Return the [x, y] coordinate for the center point of the cell that contains the specified text.  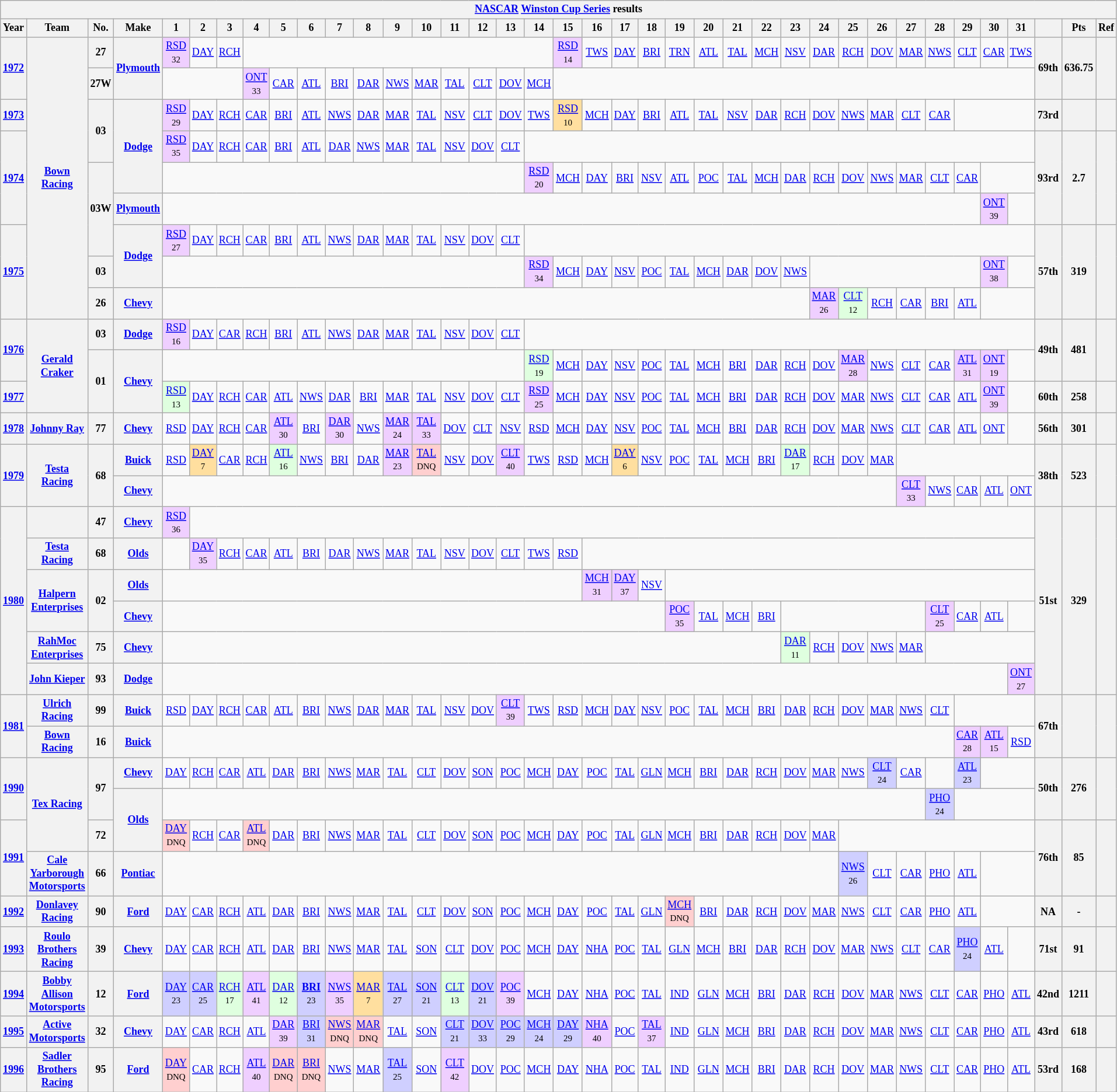
RSD20 [539, 178]
72 [100, 836]
TAL37 [652, 1032]
ATL40 [256, 1069]
85 [1078, 858]
75 [100, 648]
MCH24 [539, 1032]
DAY29 [568, 1032]
Team [57, 28]
1976 [14, 350]
DOV33 [483, 1032]
76th [1049, 858]
DARDNQ [284, 1069]
NWSDNQ [340, 1032]
69th [1049, 68]
1979 [14, 475]
1972 [14, 68]
CLT13 [455, 994]
523 [1078, 475]
Donlavey Racing [57, 912]
1995 [14, 1032]
ONT27 [1021, 679]
DOV21 [483, 994]
90 [100, 912]
2.7 [1078, 177]
3 [229, 28]
43rd [1049, 1032]
RSD35 [176, 146]
15 [568, 28]
13 [510, 28]
14 [539, 28]
RSD13 [176, 397]
DAR30 [340, 428]
73rd [1049, 115]
DAY7 [203, 460]
DAR11 [795, 648]
168 [1078, 1069]
ATL31 [968, 366]
ONT19 [994, 366]
POC39 [510, 994]
RSD10 [568, 115]
01 [100, 382]
6 [312, 28]
Tex Racing [57, 804]
95 [100, 1069]
5 [284, 28]
RSD32 [176, 53]
2 [203, 28]
RSD29 [176, 115]
TAL33 [426, 428]
CLT42 [455, 1069]
RSD19 [539, 366]
481 [1078, 350]
CAR28 [968, 742]
DAR17 [795, 460]
DAR12 [284, 994]
1990 [14, 789]
RahMoc Enterprises [57, 648]
DAY35 [203, 554]
MAR26 [824, 303]
Sadler Brothers Racing [57, 1069]
29 [968, 28]
319 [1078, 272]
77 [100, 428]
CLT12 [853, 303]
No. [100, 28]
TAL25 [398, 1069]
1994 [14, 994]
67th [1049, 726]
50th [1049, 789]
23 [795, 28]
1975 [14, 272]
329 [1078, 601]
MCH31 [597, 585]
CAR25 [203, 994]
49th [1049, 350]
27W [100, 84]
93 [100, 679]
1992 [14, 912]
Make [138, 28]
NA [1049, 912]
28 [940, 28]
Bobby Allison Motorsports [57, 994]
21 [737, 28]
NWS26 [853, 874]
25 [853, 28]
7 [340, 28]
CLT33 [911, 491]
1 [176, 28]
17 [625, 28]
1977 [14, 397]
301 [1078, 428]
POC29 [510, 1032]
DAR39 [284, 1032]
9 [398, 28]
1211 [1078, 994]
MAR7 [368, 994]
RSD25 [539, 397]
1973 [14, 115]
CLT40 [510, 460]
Ulrich Racing [57, 710]
02 [100, 601]
22 [767, 28]
ATL16 [284, 460]
1991 [14, 858]
1981 [14, 726]
8 [368, 28]
Ref [1106, 28]
- [1078, 912]
Roulo Brothers Racing [57, 949]
91 [1078, 949]
ATL30 [284, 428]
NHA40 [597, 1032]
Pontiac [138, 874]
SON21 [426, 994]
BRIDNQ [312, 1069]
53rd [1049, 1069]
BRI23 [312, 994]
MAR24 [398, 428]
POC35 [680, 616]
DAY23 [176, 994]
19 [680, 28]
Johnny Ray [57, 428]
CLT24 [882, 773]
97 [100, 789]
MAR28 [853, 366]
NWS35 [340, 994]
1993 [14, 949]
ATL15 [994, 742]
93rd [1049, 177]
20 [708, 28]
1980 [14, 601]
51st [1049, 601]
99 [100, 710]
24 [824, 28]
10 [426, 28]
31 [1021, 28]
18 [652, 28]
60th [1049, 397]
RCH17 [229, 994]
ONT38 [994, 272]
276 [1078, 789]
258 [1078, 397]
ATL23 [968, 773]
TALDNQ [426, 460]
MCHDNQ [680, 912]
1978 [14, 428]
RSD36 [176, 522]
RSD14 [568, 53]
38th [1049, 475]
RSD27 [176, 240]
Cale Yarborough Motorsports [57, 874]
4 [256, 28]
RSD34 [539, 272]
57th [1049, 272]
30 [994, 28]
CLT25 [940, 616]
47 [100, 522]
636.75 [1078, 68]
John Kieper [57, 679]
1996 [14, 1069]
ATL41 [256, 994]
DAY37 [625, 585]
618 [1078, 1032]
Year [14, 28]
TAL27 [398, 994]
71st [1049, 949]
ONT33 [256, 84]
CLT21 [455, 1032]
NASCAR Winston Cup Series results [559, 9]
MAR23 [398, 460]
11 [455, 28]
Halpern Enterprises [57, 601]
42nd [1049, 994]
Gerald Craker [57, 365]
39 [100, 949]
32 [100, 1032]
BRI31 [312, 1032]
1974 [14, 177]
03W [100, 209]
66 [100, 874]
MARDNQ [368, 1032]
56th [1049, 428]
Active Motorsports [57, 1032]
ATLDNQ [256, 836]
Pts [1078, 28]
TRN [680, 53]
RSD16 [176, 334]
CLT39 [510, 710]
DAY6 [625, 460]
